Pinpoint the cell where the given text exists, returning its [x, y] midpoint coordinate. 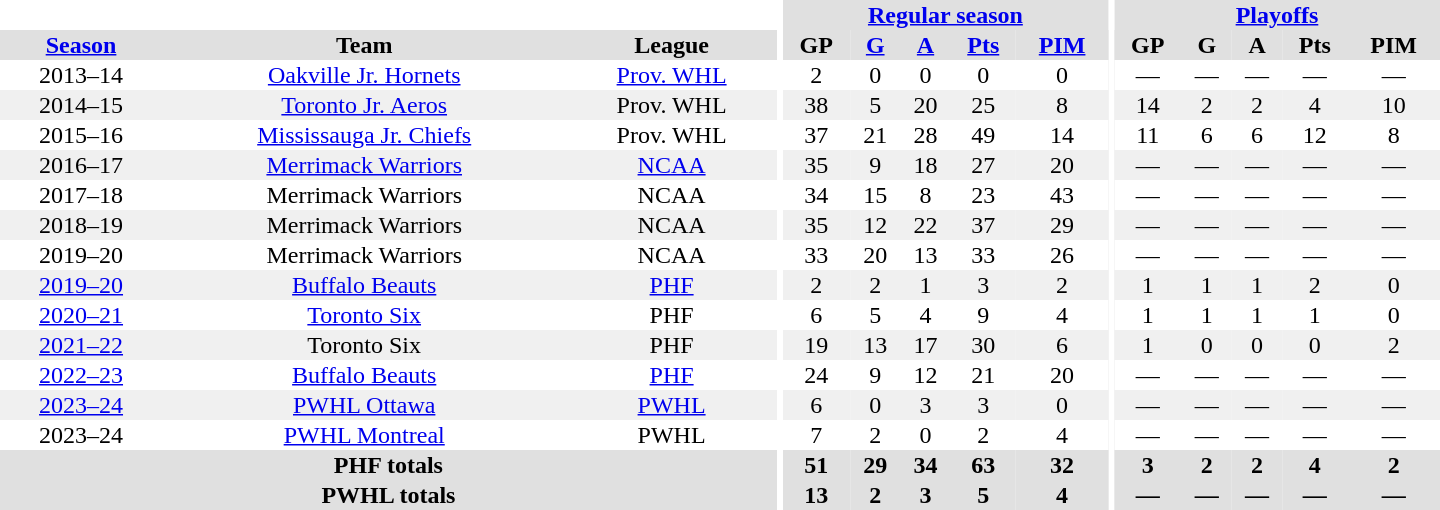
28 [925, 135]
11 [1148, 135]
Season [81, 45]
Regular season [945, 15]
Toronto Jr. Aeros [364, 105]
Team [364, 45]
38 [816, 105]
2021–22 [81, 345]
26 [1062, 255]
51 [816, 465]
2022–23 [81, 375]
23 [984, 195]
2015–16 [81, 135]
15 [875, 195]
PHF totals [388, 465]
25 [984, 105]
24 [816, 375]
2017–18 [81, 195]
17 [925, 345]
63 [984, 465]
2018–19 [81, 225]
7 [816, 435]
2013–14 [81, 75]
2016–17 [81, 165]
Oakville Jr. Hornets [364, 75]
18 [925, 165]
43 [1062, 195]
League [671, 45]
Playoffs [1277, 15]
10 [1394, 105]
49 [984, 135]
2014–15 [81, 105]
27 [984, 165]
Mississauga Jr. Chiefs [364, 135]
19 [816, 345]
22 [925, 225]
30 [984, 345]
2020–21 [81, 315]
PWHL Ottawa [364, 405]
32 [1062, 465]
PWHL Montreal [364, 435]
PWHL totals [388, 495]
